Search for the cell housing the specified text and yield its (X, Y) center coordinate. 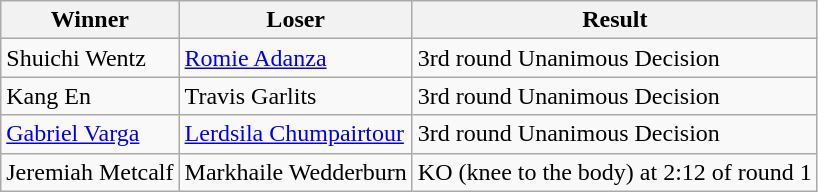
Travis Garlits (296, 96)
KO (knee to the body) at 2:12 of round 1 (614, 172)
Lerdsila Chumpairtour (296, 134)
Gabriel Varga (90, 134)
Shuichi Wentz (90, 58)
Jeremiah Metcalf (90, 172)
Romie Adanza (296, 58)
Winner (90, 20)
Result (614, 20)
Loser (296, 20)
Markhaile Wedderburn (296, 172)
Kang En (90, 96)
